Capture the cell that displays the provided text and extract its [X, Y] central coordinate. 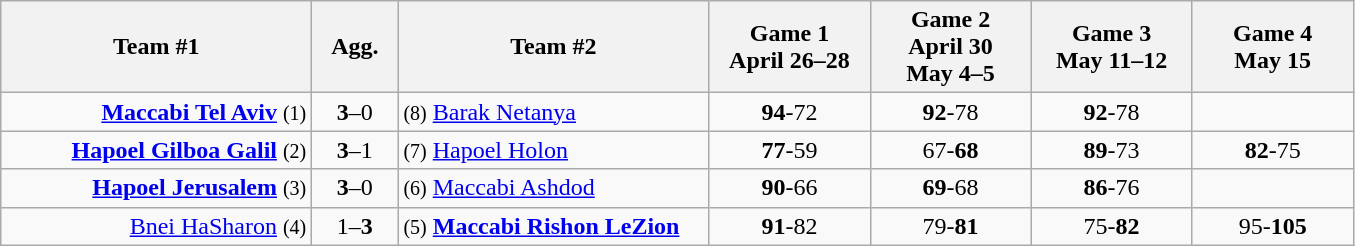
89-73 [1112, 150]
Game 3May 11–12 [1112, 47]
67-68 [950, 150]
69-68 [950, 188]
3–1 [355, 150]
(5) Maccabi Rishon LeZion [554, 226]
Bnei HaSharon (4) [156, 226]
Game 2April 30 May 4–5 [950, 47]
82-75 [1272, 150]
Maccabi Tel Aviv (1) [156, 112]
90-66 [790, 188]
Hapoel Jerusalem (3) [156, 188]
(6) Maccabi Ashdod [554, 188]
(7) Hapoel Holon [554, 150]
95-105 [1272, 226]
Game 4May 15 [1272, 47]
Team #1 [156, 47]
Game 1April 26–28 [790, 47]
Agg. [355, 47]
79-81 [950, 226]
Team #2 [554, 47]
86-76 [1112, 188]
(8) Barak Netanya [554, 112]
1–3 [355, 226]
94-72 [790, 112]
91-82 [790, 226]
77-59 [790, 150]
Hapoel Gilboa Galil (2) [156, 150]
75-82 [1112, 226]
